Provide the [X, Y] coordinate of the cell's center where the given text is located.  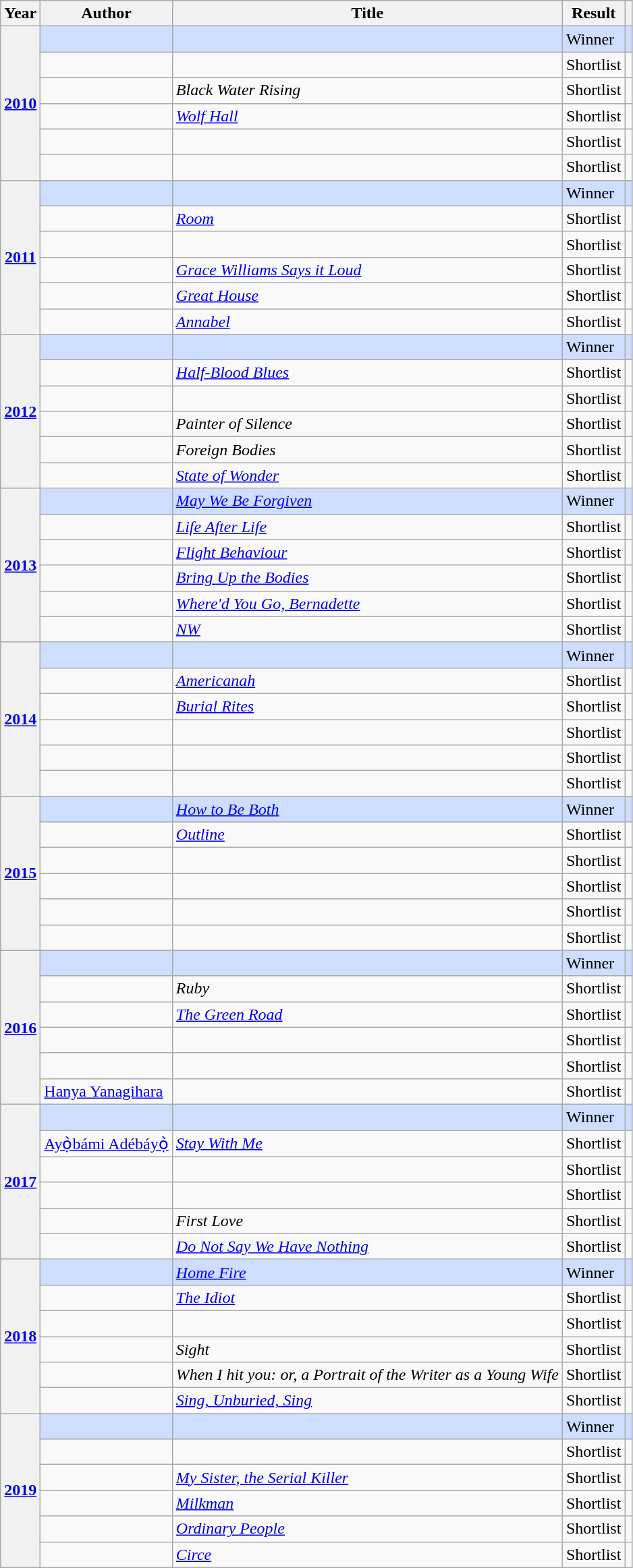
Painter of Silence [367, 424]
Half-Blood Blues [367, 373]
Where'd You Go, Bernadette [367, 604]
Bring Up the Bodies [367, 578]
2012 [20, 411]
Sing, Unburied, Sing [367, 1401]
Ruby [367, 989]
Home Fire [367, 1272]
Do Not Say We Have Nothing [367, 1246]
The Green Road [367, 1014]
Black Water Rising [367, 90]
Result [593, 13]
Americanah [367, 680]
Life After Life [367, 527]
Great House [367, 295]
2016 [20, 1027]
2017 [20, 1182]
Ayọ̀bámi Adébáyọ̀ [107, 1144]
Burial Rites [367, 706]
Room [367, 219]
Grace Williams Says it Loud [367, 270]
The Idiot [367, 1298]
2018 [20, 1336]
Year [20, 13]
When I hit you: or, a Portrait of the Writer as a Young Wife [367, 1375]
First Love [367, 1221]
State of Wonder [367, 475]
Sight [367, 1349]
Outline [367, 835]
2019 [20, 1490]
Wolf Hall [367, 116]
Title [367, 13]
Stay With Me [367, 1144]
Flight Behaviour [367, 552]
Foreign Bodies [367, 450]
Circe [367, 1555]
2013 [20, 565]
How to Be Both [367, 809]
Ordinary People [367, 1529]
2015 [20, 873]
2010 [20, 103]
Milkman [367, 1503]
NW [367, 629]
Annabel [367, 322]
2014 [20, 719]
Author [107, 13]
2011 [20, 257]
Hanya Yanagihara [107, 1091]
My Sister, the Serial Killer [367, 1478]
May We Be Forgiven [367, 501]
